Locate the cell with the specified text and output its (x, y) center coordinate. 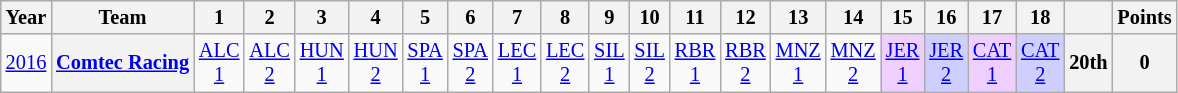
CAT2 (1040, 63)
14 (854, 17)
8 (565, 17)
20th (1088, 63)
MNZ1 (798, 63)
JER1 (903, 63)
CAT1 (992, 63)
16 (946, 17)
Year (26, 17)
9 (609, 17)
2 (269, 17)
11 (695, 17)
3 (322, 17)
HUN2 (376, 63)
Comtec Racing (122, 63)
15 (903, 17)
18 (1040, 17)
JER2 (946, 63)
SPA2 (470, 63)
RBR2 (745, 63)
17 (992, 17)
2016 (26, 63)
6 (470, 17)
Team (122, 17)
SIL1 (609, 63)
LEC2 (565, 63)
ALC1 (219, 63)
5 (424, 17)
13 (798, 17)
0 (1145, 63)
1 (219, 17)
HUN1 (322, 63)
12 (745, 17)
Points (1145, 17)
MNZ2 (854, 63)
SIL2 (650, 63)
4 (376, 17)
10 (650, 17)
LEC1 (517, 63)
ALC2 (269, 63)
SPA1 (424, 63)
RBR1 (695, 63)
7 (517, 17)
